Output the (x, y) coordinate of the center of the cell containing the given text.  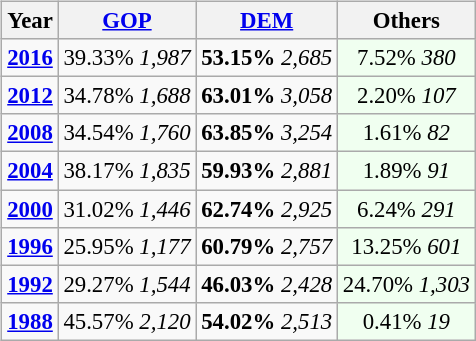
2000 (30, 209)
45.57% 2,120 (127, 321)
2012 (30, 96)
13.25% 601 (406, 246)
2004 (30, 171)
53.15% 2,685 (267, 58)
1.89% 91 (406, 171)
63.01% 3,058 (267, 96)
0.41% 19 (406, 321)
Others (406, 21)
2016 (30, 58)
62.74% 2,925 (267, 209)
29.27% 1,544 (127, 284)
6.24% 291 (406, 209)
25.95% 1,177 (127, 246)
1.61% 82 (406, 133)
54.02% 2,513 (267, 321)
34.54% 1,760 (127, 133)
1996 (30, 246)
63.85% 3,254 (267, 133)
34.78% 1,688 (127, 96)
46.03% 2,428 (267, 284)
38.17% 1,835 (127, 171)
GOP (127, 21)
24.70% 1,303 (406, 284)
DEM (267, 21)
2008 (30, 133)
31.02% 1,446 (127, 209)
60.79% 2,757 (267, 246)
2.20% 107 (406, 96)
1992 (30, 284)
39.33% 1,987 (127, 58)
Year (30, 21)
1988 (30, 321)
7.52% 380 (406, 58)
59.93% 2,881 (267, 171)
